Output the [X, Y] coordinate of the center of the cell containing the given text.  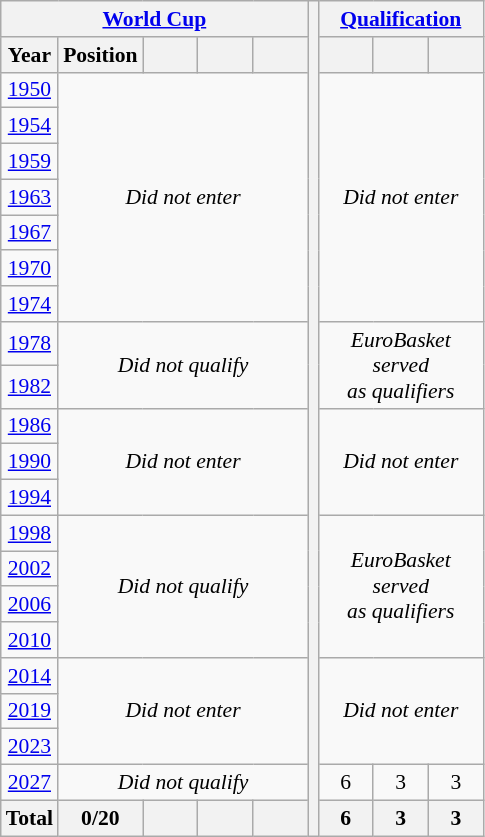
1990 [30, 462]
2027 [30, 783]
1978 [30, 344]
1986 [30, 426]
0/20 [100, 818]
1950 [30, 90]
1998 [30, 533]
1994 [30, 498]
1974 [30, 304]
1963 [30, 197]
1982 [30, 386]
1959 [30, 162]
2019 [30, 711]
1967 [30, 233]
1954 [30, 126]
1970 [30, 269]
2010 [30, 640]
Qualification [400, 19]
World Cup [154, 19]
2002 [30, 569]
2006 [30, 605]
2023 [30, 747]
Position [100, 55]
2014 [30, 676]
Total [30, 818]
Year [30, 55]
